Return the [X, Y] coordinate for the center point of the cell that contains the specified text.  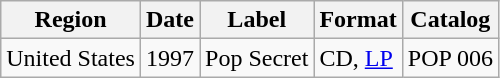
Date [170, 20]
Pop Secret [257, 58]
CD, LP [358, 58]
Catalog [450, 20]
POP 006 [450, 58]
Label [257, 20]
1997 [170, 58]
Region [71, 20]
Format [358, 20]
United States [71, 58]
